Identify which cell holds the provided text, then report its [x, y] central coordinate. 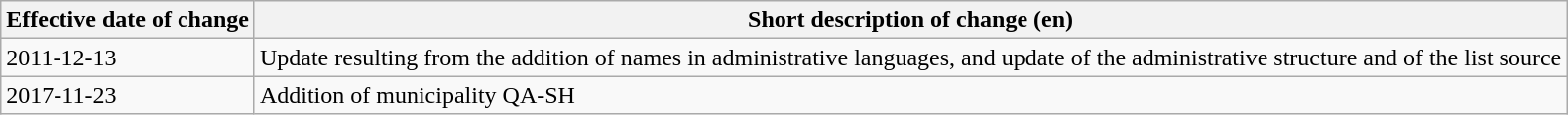
Addition of municipality QA-SH [910, 95]
Update resulting from the addition of names in administrative languages, and update of the administrative structure and of the list source [910, 57]
2011-12-13 [128, 57]
Effective date of change [128, 20]
Short description of change (en) [910, 20]
2017-11-23 [128, 95]
